Detect which cell encompasses the target text, then output its (x, y) center coordinate. 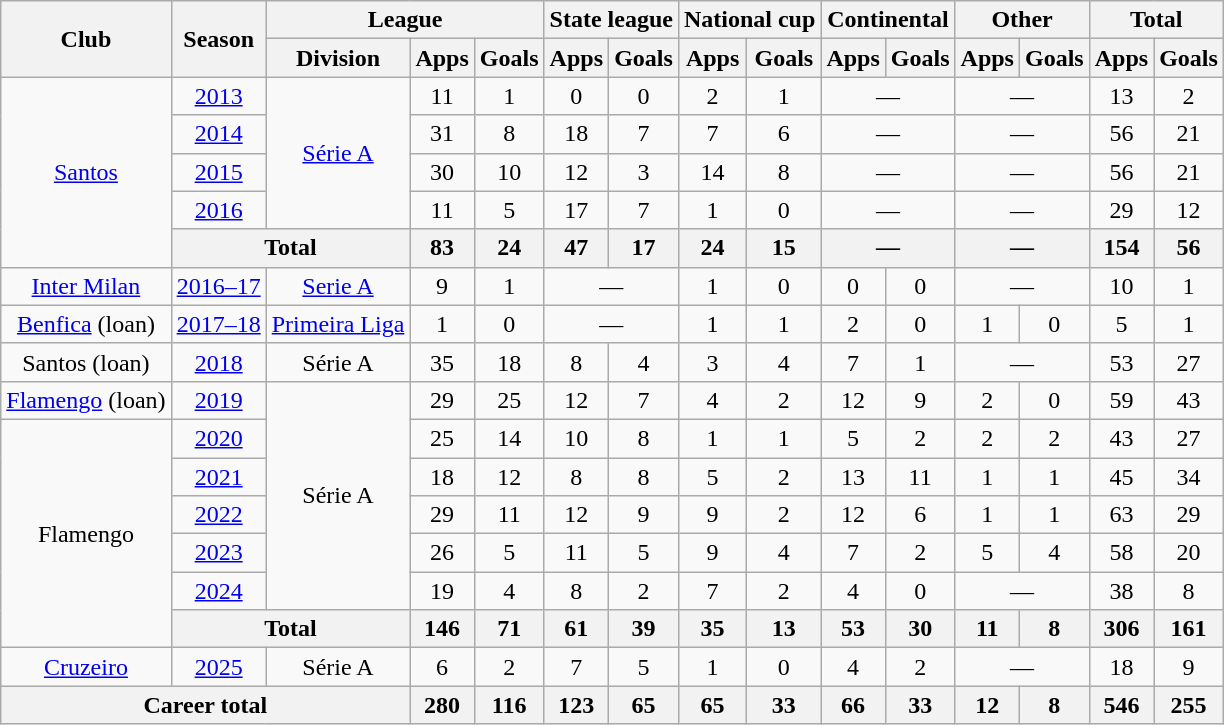
Benfica (loan) (86, 324)
19 (442, 591)
Santos (loan) (86, 362)
2023 (218, 553)
63 (1121, 515)
Flamengo (loan) (86, 400)
161 (1189, 629)
123 (576, 705)
26 (442, 553)
280 (442, 705)
59 (1121, 400)
League (405, 20)
116 (509, 705)
Continental (888, 20)
Inter Milan (86, 286)
34 (1189, 477)
2013 (218, 96)
Santos (86, 172)
546 (1121, 705)
Flamengo (86, 533)
83 (442, 248)
2018 (218, 362)
306 (1121, 629)
Season (218, 39)
45 (1121, 477)
Club (86, 39)
146 (442, 629)
2019 (218, 400)
2016 (218, 210)
71 (509, 629)
20 (1189, 553)
Cruzeiro (86, 667)
2025 (218, 667)
Career total (206, 705)
2016–17 (218, 286)
State league (611, 20)
2014 (218, 134)
255 (1189, 705)
38 (1121, 591)
2020 (218, 438)
154 (1121, 248)
2021 (218, 477)
15 (784, 248)
2022 (218, 515)
2015 (218, 172)
39 (644, 629)
2017–18 (218, 324)
61 (576, 629)
National cup (749, 20)
66 (853, 705)
Division (338, 58)
Other (1022, 20)
47 (576, 248)
58 (1121, 553)
Serie A (338, 286)
31 (442, 134)
Primeira Liga (338, 324)
2024 (218, 591)
